Extract the (x, y) coordinate from the center of the cell holding the provided text.  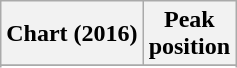
Peak position (189, 34)
Chart (2016) (72, 34)
